Return (x, y) of the center of cell containing provided text 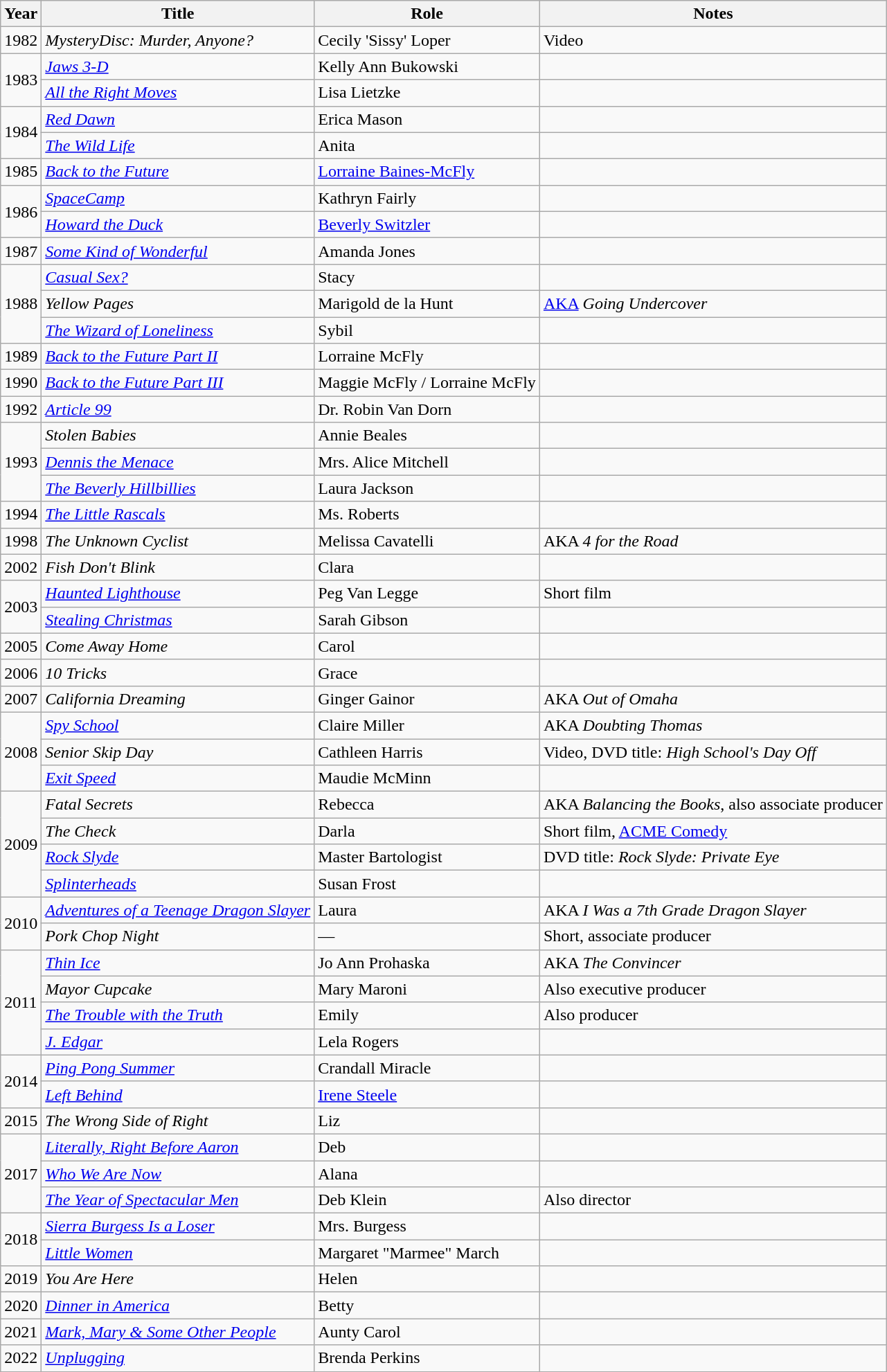
Betty (427, 1306)
AKA 4 for the Road (713, 541)
Stealing Christmas (178, 620)
Short, associate producer (713, 936)
Emily (427, 1015)
Helen (427, 1279)
Fish Don't Blink (178, 567)
Thin Ice (178, 963)
AKA Doubting Thomas (713, 725)
Irene Steele (427, 1094)
AKA Balancing the Books, also associate producer (713, 805)
2010 (21, 923)
Video, DVD title: High School's Day Off (713, 751)
Notes (713, 14)
Darla (427, 831)
AKA The Convincer (713, 963)
Maggie McFly / Lorraine McFly (427, 383)
All the Right Moves (178, 93)
Pork Chop Night (178, 936)
Brenda Perkins (427, 1358)
Laura (427, 910)
2014 (21, 1081)
Spy School (178, 725)
Year (21, 14)
Mayor Cupcake (178, 989)
Dennis the Menace (178, 462)
Lisa Lietzke (427, 93)
AKA Out of Omaha (713, 699)
Master Bartologist (427, 857)
AKA Going Undercover (713, 303)
1994 (21, 515)
— (427, 936)
10 Tricks (178, 672)
AKA I Was a 7th Grade Dragon Slayer (713, 910)
2011 (21, 1002)
Amanda Jones (427, 251)
Mark, Mary & Some Other People (178, 1332)
Grace (427, 672)
The Wizard of Loneliness (178, 330)
1986 (21, 211)
2017 (21, 1173)
Adventures of a Teenage Dragon Slayer (178, 910)
Maudie McMinn (427, 778)
Stacy (427, 277)
Jaws 3-D (178, 66)
1984 (21, 132)
The Year of Spectacular Men (178, 1200)
Short film, ACME Comedy (713, 831)
J. Edgar (178, 1042)
Stolen Babies (178, 436)
Senior Skip Day (178, 751)
1983 (21, 80)
The Wild Life (178, 145)
Some Kind of Wonderful (178, 251)
Ms. Roberts (427, 515)
Title (178, 14)
Howard the Duck (178, 224)
Also executive producer (713, 989)
Article 99 (178, 409)
Aunty Carol (427, 1332)
Claire Miller (427, 725)
Deb Klein (427, 1200)
2007 (21, 699)
1990 (21, 383)
Cecily 'Sissy' Loper (427, 40)
SpaceCamp (178, 198)
Lela Rogers (427, 1042)
MysteryDisc: Murder, Anyone? (178, 40)
Video (713, 40)
Mrs. Alice Mitchell (427, 462)
Fatal Secrets (178, 805)
Back to the Future Part III (178, 383)
Haunted Lighthouse (178, 594)
Unplugging (178, 1358)
DVD title: Rock Slyde: Private Eye (713, 857)
Who We Are Now (178, 1174)
Back to the Future Part II (178, 357)
2006 (21, 672)
The Beverly Hillbillies (178, 488)
Anita (427, 145)
Laura Jackson (427, 488)
Also director (713, 1200)
2019 (21, 1279)
2021 (21, 1332)
1998 (21, 541)
Exit Speed (178, 778)
Red Dawn (178, 119)
2003 (21, 607)
Annie Beales (427, 436)
Margaret "Marmee" March (427, 1253)
Beverly Switzler (427, 224)
Jo Ann Prohaska (427, 963)
Dinner in America (178, 1306)
1985 (21, 172)
Splinterheads (178, 884)
Role (427, 14)
Liz (427, 1121)
Come Away Home (178, 646)
Short film (713, 594)
Erica Mason (427, 119)
Mary Maroni (427, 989)
The Wrong Side of Right (178, 1121)
1992 (21, 409)
Alana (427, 1174)
1982 (21, 40)
Mrs. Burgess (427, 1227)
Susan Frost (427, 884)
Yellow Pages (178, 303)
Cathleen Harris (427, 751)
Little Women (178, 1253)
Ping Pong Summer (178, 1068)
Sybil (427, 330)
Clara (427, 567)
1989 (21, 357)
Melissa Cavatelli (427, 541)
Marigold de la Hunt (427, 303)
2002 (21, 567)
2009 (21, 844)
The Little Rascals (178, 515)
2022 (21, 1358)
2020 (21, 1306)
Literally, Right Before Aaron (178, 1147)
California Dreaming (178, 699)
Ginger Gainor (427, 699)
Lorraine McFly (427, 357)
You Are Here (178, 1279)
Rebecca (427, 805)
2018 (21, 1240)
Dr. Robin Van Dorn (427, 409)
Deb (427, 1147)
1993 (21, 462)
1987 (21, 251)
Crandall Miracle (427, 1068)
Kelly Ann Bukowski (427, 66)
Left Behind (178, 1094)
2008 (21, 751)
Sierra Burgess Is a Loser (178, 1227)
Back to the Future (178, 172)
The Check (178, 831)
2015 (21, 1121)
Kathryn Fairly (427, 198)
Carol (427, 646)
Also producer (713, 1015)
The Trouble with the Truth (178, 1015)
Peg Van Legge (427, 594)
Lorraine Baines-McFly (427, 172)
Casual Sex? (178, 277)
Sarah Gibson (427, 620)
Rock Slyde (178, 857)
2005 (21, 646)
The Unknown Cyclist (178, 541)
1988 (21, 303)
